Return [X, Y] of the center of cell containing provided text 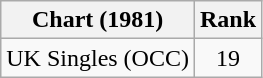
19 [228, 58]
UK Singles (OCC) [98, 58]
Chart (1981) [98, 20]
Rank [228, 20]
